For the text-containing cell, return its midpoint in (X, Y) coordinate format. 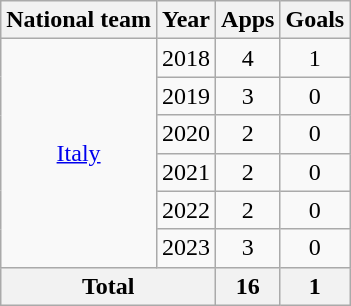
Year (186, 20)
2019 (186, 96)
Apps (248, 20)
2021 (186, 172)
National team (79, 20)
Total (108, 286)
2018 (186, 58)
2020 (186, 134)
4 (248, 58)
2022 (186, 210)
Italy (79, 153)
2023 (186, 248)
16 (248, 286)
Goals (315, 20)
